Return (x, y) of the center of cell containing provided text 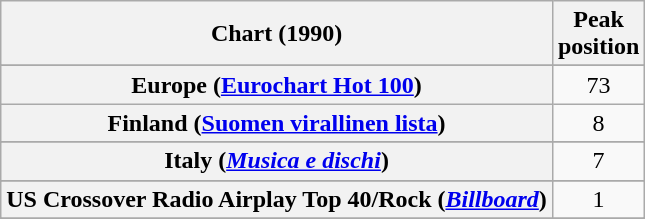
1 (598, 199)
73 (598, 85)
8 (598, 123)
7 (598, 161)
Europe (Eurochart Hot 100) (277, 85)
US Crossover Radio Airplay Top 40/Rock (Billboard) (277, 199)
Peakposition (598, 34)
Finland (Suomen virallinen lista) (277, 123)
Chart (1990) (277, 34)
Italy (Musica e dischi) (277, 161)
